Find where the given text appears and provide that cell's center as [X, Y] coordinate. 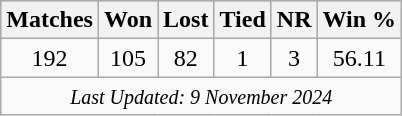
Tied [242, 20]
1 [242, 58]
105 [128, 58]
Won [128, 20]
Last Updated: 9 November 2024 [202, 96]
192 [50, 58]
Matches [50, 20]
Lost [186, 20]
82 [186, 58]
3 [294, 58]
56.11 [360, 58]
Win % [360, 20]
NR [294, 20]
